Search for the cell housing the specified text and yield its [x, y] center coordinate. 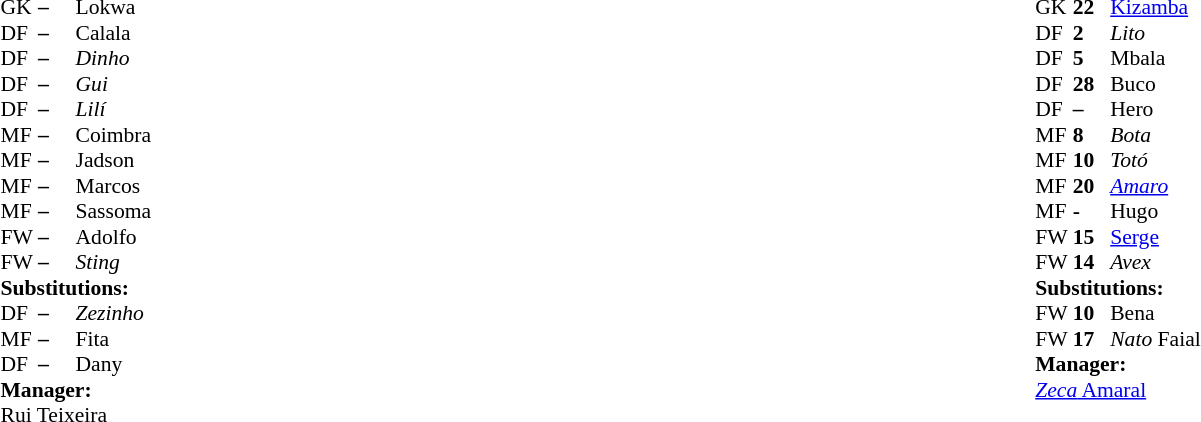
Hero [1156, 109]
Marcos [114, 186]
Totó [1156, 161]
5 [1092, 59]
Sting [114, 263]
Fita [114, 339]
Mbala [1156, 59]
14 [1092, 263]
Dany [114, 365]
Amaro [1156, 186]
Hugo [1156, 211]
Jadson [114, 161]
Sassoma [114, 211]
28 [1092, 84]
8 [1092, 135]
2 [1092, 33]
Bena [1156, 313]
- [1092, 211]
Lito [1156, 33]
Coimbra [114, 135]
Avex [1156, 263]
Nato Faial [1156, 339]
20 [1092, 186]
Dinho [114, 59]
Gui [114, 84]
Zeca Amaral [1118, 390]
Bota [1156, 135]
Zezinho [114, 313]
Calala [114, 33]
Lilí [114, 109]
Buco [1156, 84]
Serge [1156, 237]
Adolfo [114, 237]
17 [1092, 339]
15 [1092, 237]
